For the text-containing cell, return its midpoint in [X, Y] coordinate format. 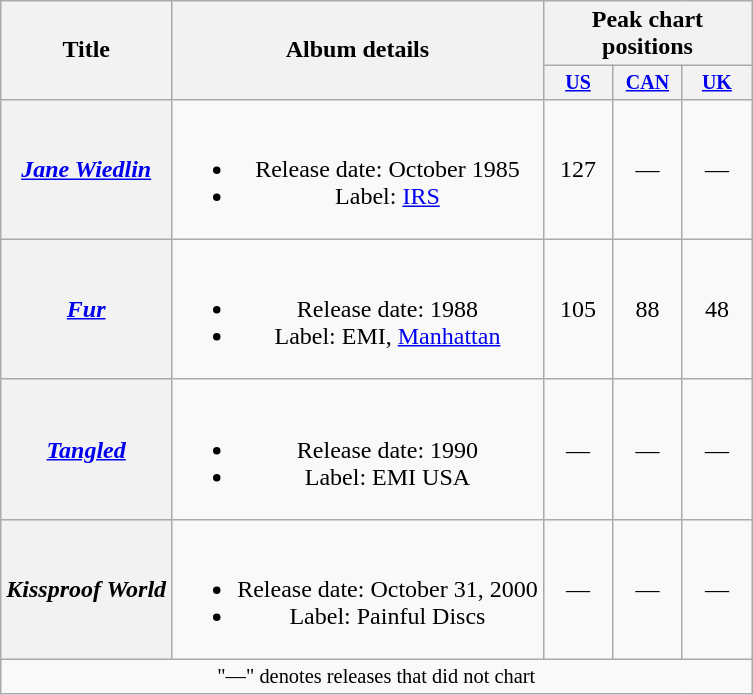
Tangled [86, 449]
US [578, 82]
Peak chart positions [647, 34]
Release date: October 31, 2000Label: Painful Discs [358, 589]
"—" denotes releases that did not chart [376, 677]
CAN [648, 82]
Release date: 1988Label: EMI, Manhattan [358, 309]
Kissproof World [86, 589]
Title [86, 50]
48 [716, 309]
Jane Wiedlin [86, 169]
Release date: 1990Label: EMI USA [358, 449]
105 [578, 309]
Release date: October 1985Label: IRS [358, 169]
88 [648, 309]
Album details [358, 50]
UK [716, 82]
Fur [86, 309]
127 [578, 169]
